Capture the cell that displays the provided text and extract its [x, y] central coordinate. 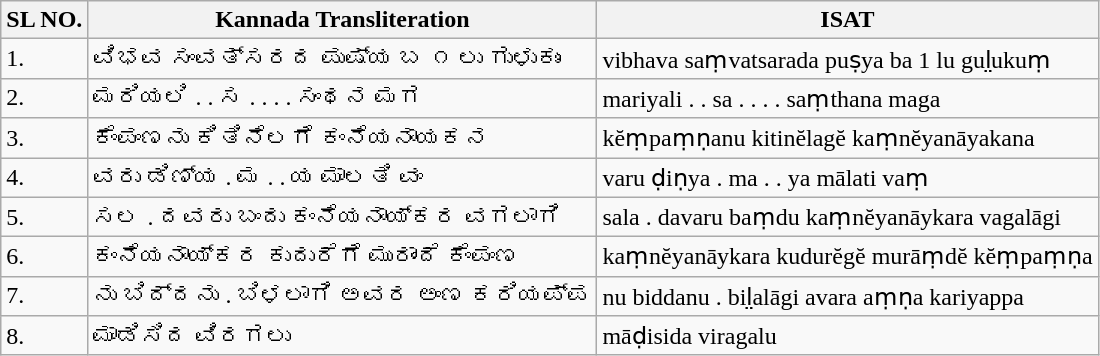
ನು ಬಿದ್ದನು . ಬಿಳಲಾಗಿ ಅವರ ಅಂಣ ಕರಿಯಪ್ಪ [342, 296]
3. [44, 138]
5. [44, 217]
nu biddanu . bil̤alāgi avara aṃṇa kariyappa [848, 296]
ಸಲ . ದವರು ಬಂದು ಕಂನೆಯನಾಯ್ಕರ ವಗಲಾಗಿ [342, 217]
mariyali . . sa . . . . saṃthana maga [848, 98]
sala . davaru baṃdu kaṃnĕyanāykara vagalāgi [848, 217]
8. [44, 336]
Kannada Transliteration [342, 20]
2. [44, 98]
ಮರಿಯಲಿ . . ಸ . . . . ಸಂಥನ ಮಗ [342, 98]
kaṃnĕyanāykara kudurĕgĕ murāṃdĕ kĕṃpaṃṇa [848, 257]
māḍisida viragalu [848, 336]
SL NO. [44, 20]
varu ḍiṇya . ma . . ya mālati vaṃ [848, 178]
ಕೆಂಪಂಣನು ಕಿತಿನೆಲಗೆ ಕಂನೆಯನಾಯಕನ [342, 138]
ಕಂನೆಯನಾಯ್ಕರ ಕುದುರೆಗೆ ಮುರಾಂದೆ ಕೆಂಪಂಣ [342, 257]
vibhava saṃvatsarada puṣya ba 1 lu gul̤ukuṃ [848, 59]
ವರು ಡಿಣ್ಯ . ಮ . . ಯ ಮಾಲತಿ ವಂ [342, 178]
ISAT [848, 20]
ವಿಭವ ಸಂವತ್ಸರದ ಪುಷ್ಯ ಬ ೧ ಲು ಗುಳುಕುಂ [342, 59]
4. [44, 178]
6. [44, 257]
1. [44, 59]
kĕṃpaṃṇanu kitinĕlagĕ kaṃnĕyanāyakana [848, 138]
7. [44, 296]
ಮಾಡಿಸಿದ ವಿರಗಲು [342, 336]
